Detect which cell encompasses the target text, then output its (X, Y) center coordinate. 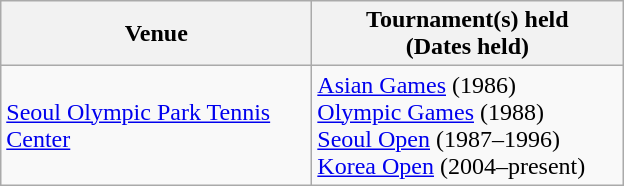
Venue (156, 34)
Tournament(s) held(Dates held) (468, 34)
Seoul Olympic Park Tennis Center (156, 126)
Asian Games (1986)Olympic Games (1988)Seoul Open (1987–1996)Korea Open (2004–present) (468, 126)
